Provide the [X, Y] coordinate of the cell's center where the given text is located.  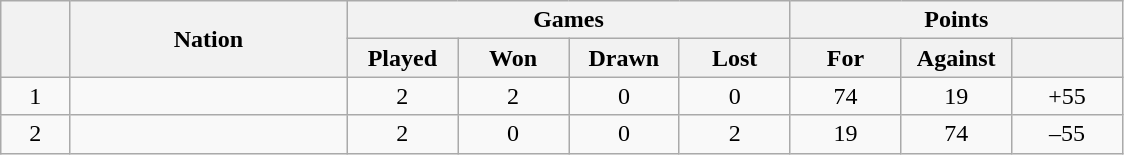
Points [956, 20]
For [846, 58]
Nation [208, 39]
Won [514, 58]
Games [568, 20]
Against [956, 58]
Played [402, 58]
Lost [734, 58]
+55 [1068, 96]
1 [36, 96]
Drawn [624, 58]
–55 [1068, 134]
